Pinpoint the cell where the given text exists, returning its [X, Y] midpoint coordinate. 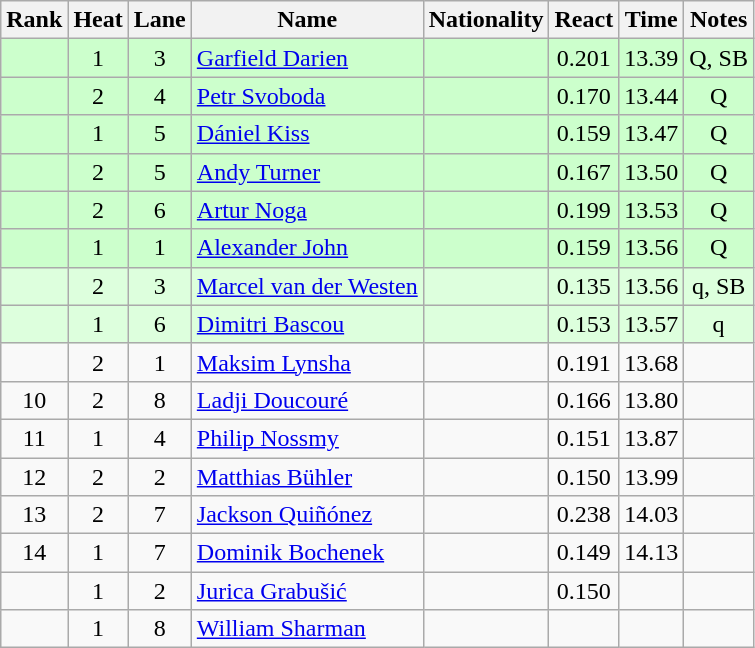
Dimitri Bascou [307, 324]
13 [34, 515]
14.03 [652, 515]
14 [34, 553]
Heat [98, 20]
Rank [34, 20]
13.68 [652, 362]
13.44 [652, 96]
Philip Nossmy [307, 438]
0.166 [584, 400]
13.80 [652, 400]
11 [34, 438]
Notes [719, 20]
Q, SB [719, 58]
Petr Svoboda [307, 96]
13.87 [652, 438]
0.149 [584, 553]
Jurica Grabušić [307, 591]
Garfield Darien [307, 58]
Marcel van der Westen [307, 286]
12 [34, 477]
0.167 [584, 172]
13.50 [652, 172]
0.201 [584, 58]
q, SB [719, 286]
Artur Noga [307, 210]
React [584, 20]
0.153 [584, 324]
0.191 [584, 362]
Alexander John [307, 248]
Name [307, 20]
William Sharman [307, 629]
Nationality [486, 20]
Maksim Lynsha [307, 362]
q [719, 324]
Dominik Bochenek [307, 553]
13.99 [652, 477]
Jackson Quiñónez [307, 515]
0.135 [584, 286]
Dániel Kiss [307, 134]
Lane [160, 20]
Time [652, 20]
13.47 [652, 134]
0.170 [584, 96]
Andy Turner [307, 172]
13.53 [652, 210]
0.151 [584, 438]
0.238 [584, 515]
Ladji Doucouré [307, 400]
0.199 [584, 210]
Matthias Bühler [307, 477]
13.57 [652, 324]
10 [34, 400]
14.13 [652, 553]
13.39 [652, 58]
